Output the [X, Y] coordinate of the center of the cell containing the given text.  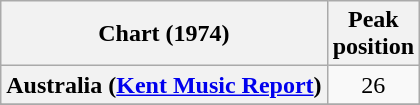
Chart (1974) [164, 34]
Australia (Kent Music Report) [164, 85]
26 [373, 85]
Peakposition [373, 34]
